Extract the (X, Y) coordinate from the center of the cell holding the provided text.  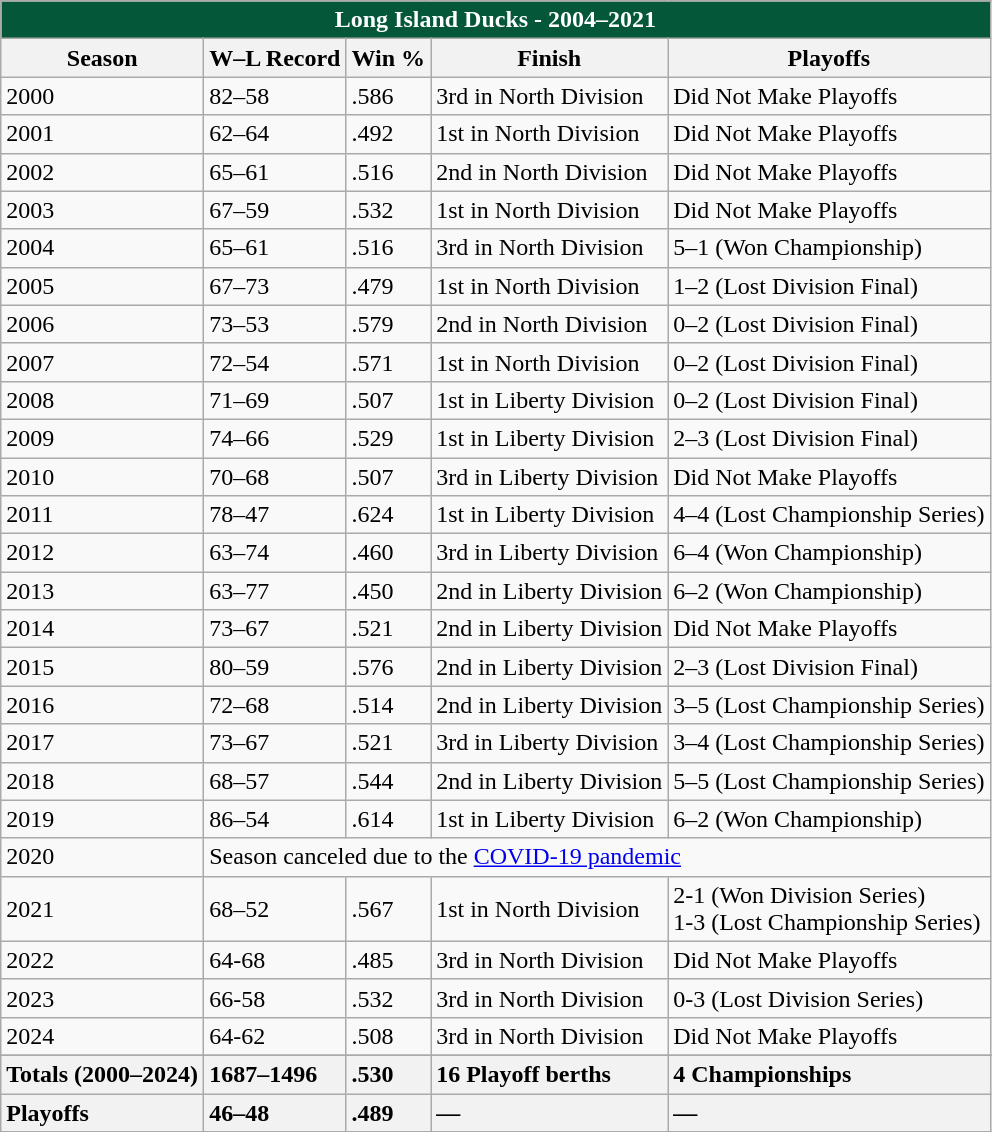
66-58 (275, 998)
Season (102, 58)
6–4 (Won Championship) (829, 553)
2024 (102, 1036)
64-68 (275, 960)
2018 (102, 781)
2003 (102, 210)
2011 (102, 515)
1687–1496 (275, 1074)
.544 (388, 781)
.624 (388, 515)
63–77 (275, 591)
.460 (388, 553)
72–68 (275, 705)
63–74 (275, 553)
Season canceled due to the COVID-19 pandemic (597, 857)
Totals (2000–2024) (102, 1074)
74–66 (275, 438)
4 Championships (829, 1074)
62–64 (275, 134)
2009 (102, 438)
2-1 (Won Division Series) 1-3 (Lost Championship Series) (829, 908)
67–73 (275, 286)
68–52 (275, 908)
70–68 (275, 477)
W–L Record (275, 58)
2007 (102, 362)
2016 (102, 705)
3–5 (Lost Championship Series) (829, 705)
.571 (388, 362)
2004 (102, 248)
67–59 (275, 210)
46–48 (275, 1113)
.450 (388, 591)
4–4 (Lost Championship Series) (829, 515)
73–53 (275, 324)
Long Island Ducks - 2004–2021 (496, 20)
2013 (102, 591)
2020 (102, 857)
.614 (388, 819)
.567 (388, 908)
2000 (102, 96)
2023 (102, 998)
2019 (102, 819)
71–69 (275, 400)
2022 (102, 960)
5–1 (Won Championship) (829, 248)
Finish (550, 58)
82–58 (275, 96)
2015 (102, 667)
80–59 (275, 667)
72–54 (275, 362)
1–2 (Lost Division Final) (829, 286)
2012 (102, 553)
.489 (388, 1113)
0-3 (Lost Division Series) (829, 998)
.576 (388, 667)
78–47 (275, 515)
2017 (102, 743)
2014 (102, 629)
.529 (388, 438)
2010 (102, 477)
3–4 (Lost Championship Series) (829, 743)
.579 (388, 324)
.530 (388, 1074)
64-62 (275, 1036)
2002 (102, 172)
2021 (102, 908)
.514 (388, 705)
.485 (388, 960)
.508 (388, 1036)
2001 (102, 134)
.586 (388, 96)
5–5 (Lost Championship Series) (829, 781)
68–57 (275, 781)
.492 (388, 134)
2008 (102, 400)
86–54 (275, 819)
16 Playoff berths (550, 1074)
2006 (102, 324)
2005 (102, 286)
Win % (388, 58)
.479 (388, 286)
